From the cell containing the given text, extract its center point as (x, y) coordinate. 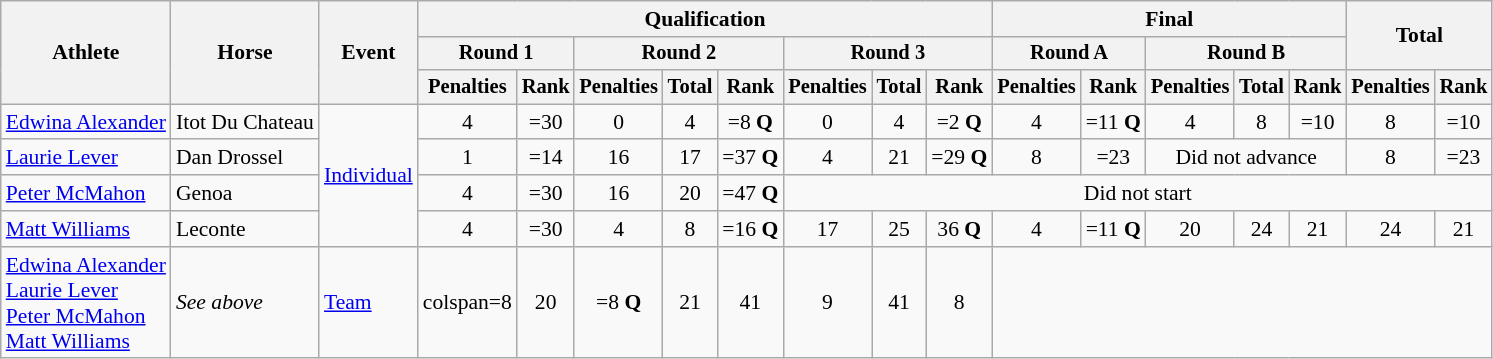
Did not advance (1246, 158)
Event (368, 52)
Round A (1069, 54)
=47 Q (750, 193)
=16 Q (750, 229)
Dan Drossel (245, 158)
Team (368, 303)
=29 Q (959, 158)
Round 1 (496, 54)
Horse (245, 52)
Genoa (245, 193)
Qualification (706, 19)
9 (827, 303)
Final (1169, 19)
Round B (1246, 54)
Edwina AlexanderLaurie LeverPeter McMahonMatt Williams (86, 303)
Peter McMahon (86, 193)
Itot Du Chateau (245, 122)
Individual (368, 175)
Edwina Alexander (86, 122)
=14 (546, 158)
=37 Q (750, 158)
Athlete (86, 52)
Did not start (1138, 193)
=2 Q (959, 122)
36 Q (959, 229)
Matt Williams (86, 229)
Round 3 (888, 54)
Leconte (245, 229)
colspan=8 (468, 303)
Laurie Lever (86, 158)
1 (468, 158)
25 (900, 229)
Round 2 (678, 54)
See above (245, 303)
